Capture the cell that displays the provided text and extract its (X, Y) central coordinate. 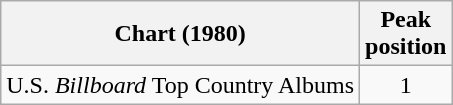
Peakposition (406, 34)
U.S. Billboard Top Country Albums (180, 85)
1 (406, 85)
Chart (1980) (180, 34)
